Return (X, Y) of the center of cell containing provided text 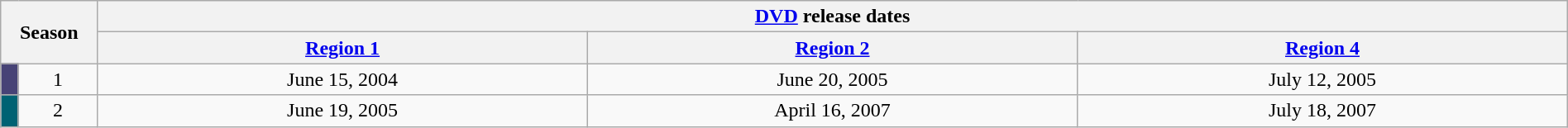
July 12, 2005 (1322, 79)
DVD release dates (832, 17)
Season (50, 32)
2 (58, 111)
June 15, 2004 (342, 79)
Region 1 (342, 48)
1 (58, 79)
April 16, 2007 (832, 111)
June 19, 2005 (342, 111)
Region 2 (832, 48)
June 20, 2005 (832, 79)
July 18, 2007 (1322, 111)
Region 4 (1322, 48)
